Identify which cell holds the provided text, then report its (X, Y) central coordinate. 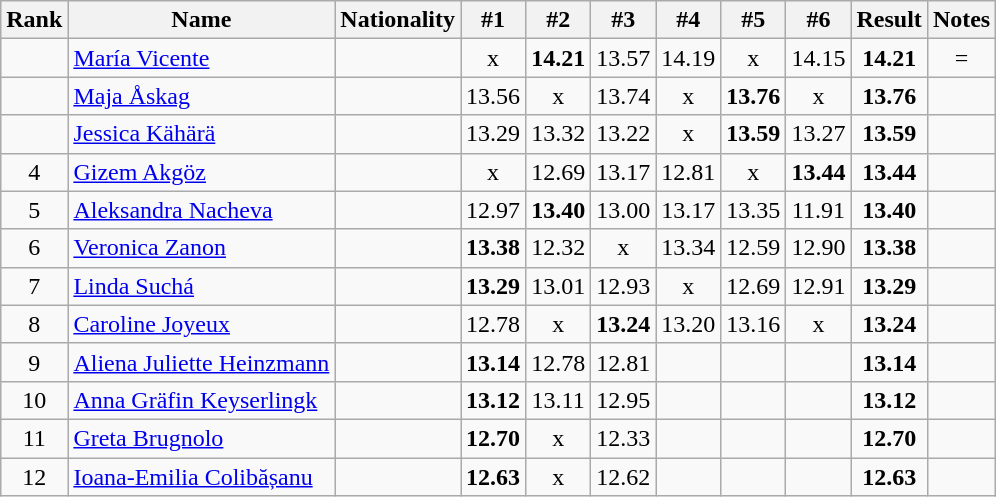
13.01 (558, 286)
12.59 (754, 248)
5 (34, 210)
Anna Gräfin Keyserlingk (202, 400)
10 (34, 400)
Aliena Juliette Heinzmann (202, 362)
13.34 (688, 248)
13.35 (754, 210)
Rank (34, 20)
12.32 (558, 248)
9 (34, 362)
Notes (961, 20)
#2 (558, 20)
13.20 (688, 324)
12 (34, 477)
Jessica Kähärä (202, 134)
13.27 (818, 134)
13.32 (558, 134)
#4 (688, 20)
13.57 (624, 58)
Name (202, 20)
13.11 (558, 400)
13.22 (624, 134)
Aleksandra Nacheva (202, 210)
Ioana-Emilia Colibășanu (202, 477)
Caroline Joyeux (202, 324)
Linda Suchá (202, 286)
Greta Brugnolo (202, 438)
11.91 (818, 210)
12.93 (624, 286)
13.74 (624, 96)
Gizem Akgöz (202, 172)
#1 (494, 20)
12.62 (624, 477)
14.19 (688, 58)
Result (889, 20)
#5 (754, 20)
12.91 (818, 286)
11 (34, 438)
#6 (818, 20)
María Vicente (202, 58)
14.15 (818, 58)
Veronica Zanon (202, 248)
13.16 (754, 324)
Maja Åskag (202, 96)
#3 (624, 20)
Nationality (398, 20)
= (961, 58)
12.95 (624, 400)
13.56 (494, 96)
7 (34, 286)
12.97 (494, 210)
12.90 (818, 248)
6 (34, 248)
4 (34, 172)
12.33 (624, 438)
8 (34, 324)
13.00 (624, 210)
